Identify which cell holds the provided text, then report its (X, Y) central coordinate. 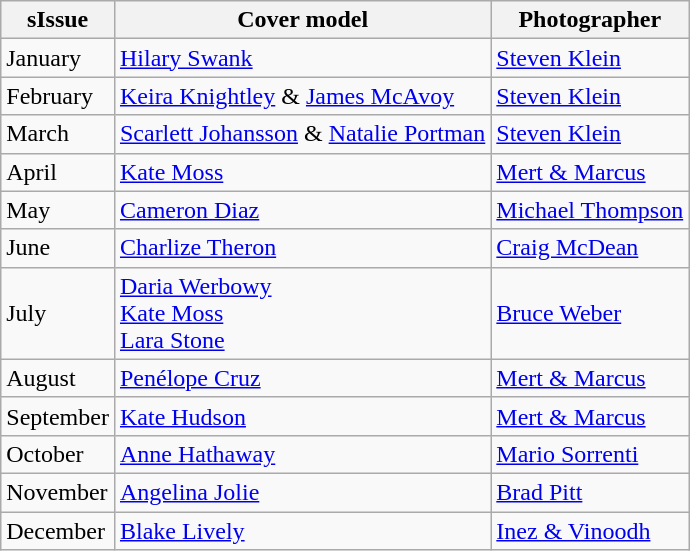
September (58, 416)
February (58, 96)
Charlize Theron (302, 248)
Cameron Diaz (302, 210)
November (58, 492)
July (58, 313)
Craig McDean (590, 248)
Blake Lively (302, 531)
Hilary Swank (302, 58)
Scarlett Johansson & Natalie Portman (302, 134)
Keira Knightley & James McAvoy (302, 96)
Michael Thompson (590, 210)
January (58, 58)
Penélope Cruz (302, 378)
sIssue (58, 20)
Daria WerbowyKate MossLara Stone (302, 313)
December (58, 531)
April (58, 172)
August (58, 378)
Anne Hathaway (302, 454)
Mario Sorrenti (590, 454)
May (58, 210)
Bruce Weber (590, 313)
Cover model (302, 20)
Kate Moss (302, 172)
October (58, 454)
March (58, 134)
Photographer (590, 20)
Angelina Jolie (302, 492)
Inez & Vinoodh (590, 531)
Kate Hudson (302, 416)
Brad Pitt (590, 492)
June (58, 248)
